Find where the given text appears and provide that cell's center as [x, y] coordinate. 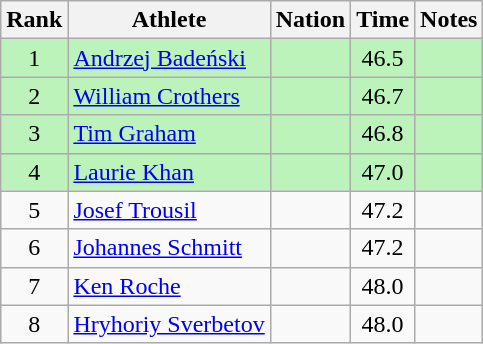
Laurie Khan [169, 172]
8 [34, 324]
46.5 [383, 58]
Tim Graham [169, 134]
46.7 [383, 96]
6 [34, 248]
5 [34, 210]
Andrzej Badeński [169, 58]
Time [383, 20]
Ken Roche [169, 286]
1 [34, 58]
William Crothers [169, 96]
7 [34, 286]
Johannes Schmitt [169, 248]
46.8 [383, 134]
Rank [34, 20]
Nation [310, 20]
Notes [449, 20]
Hryhoriy Sverbetov [169, 324]
4 [34, 172]
Josef Trousil [169, 210]
Athlete [169, 20]
47.0 [383, 172]
3 [34, 134]
2 [34, 96]
